Find where the given text appears and provide that cell's center as [x, y] coordinate. 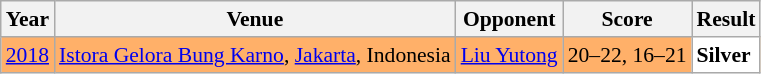
Result [726, 19]
Score [628, 19]
Opponent [510, 19]
Istora Gelora Bung Karno, Jakarta, Indonesia [255, 55]
Venue [255, 19]
2018 [28, 55]
Year [28, 19]
Silver [726, 55]
Liu Yutong [510, 55]
20–22, 16–21 [628, 55]
